Output the (x, y) coordinate of the center of the cell containing the given text.  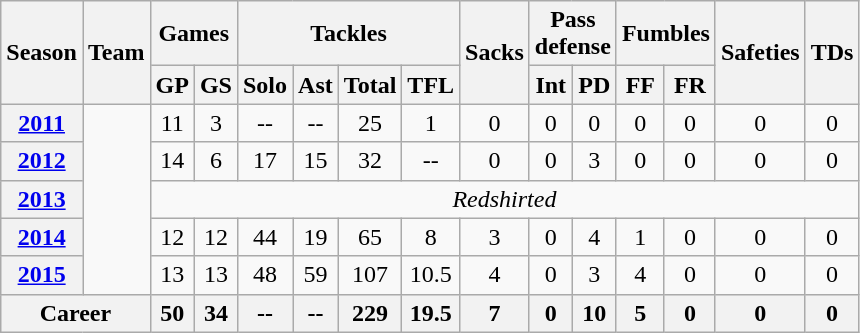
25 (370, 123)
15 (316, 161)
229 (370, 313)
17 (264, 161)
44 (264, 237)
Tackles (348, 34)
PD (594, 85)
2015 (42, 275)
Total (370, 85)
2013 (42, 199)
32 (370, 161)
GP (172, 85)
Solo (264, 85)
Safeties (760, 52)
Pass defense (572, 34)
FF (640, 85)
2012 (42, 161)
Team (116, 52)
TDs (832, 52)
TFL (431, 85)
34 (216, 313)
14 (172, 161)
2014 (42, 237)
6 (216, 161)
48 (264, 275)
50 (172, 313)
Int (550, 85)
Sacks (495, 52)
2011 (42, 123)
Ast (316, 85)
19.5 (431, 313)
19 (316, 237)
5 (640, 313)
10 (594, 313)
65 (370, 237)
Season (42, 52)
Redshirted (504, 199)
Games (194, 34)
59 (316, 275)
GS (216, 85)
7 (495, 313)
8 (431, 237)
Fumbles (666, 34)
Career (76, 313)
FR (690, 85)
107 (370, 275)
11 (172, 123)
10.5 (431, 275)
